From the cell containing the given text, extract its center point as [X, Y] coordinate. 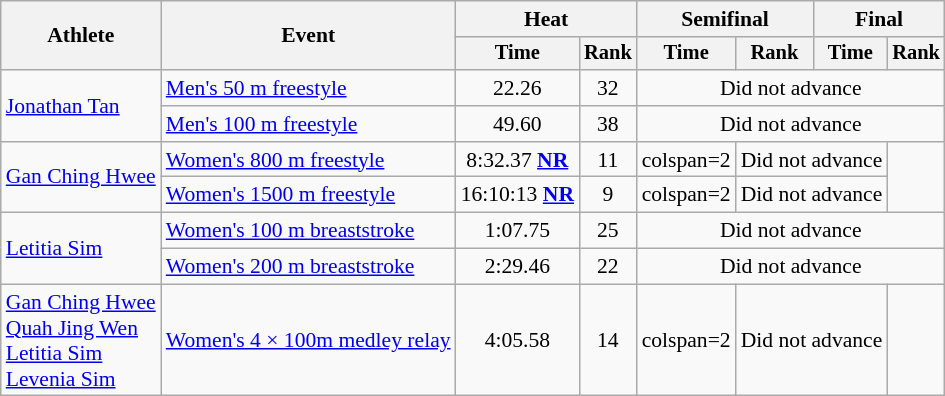
Letitia Sim [81, 248]
Men's 100 m freestyle [308, 124]
Athlete [81, 36]
22.26 [518, 88]
14 [608, 340]
Gan Ching Hwee [81, 178]
25 [608, 231]
32 [608, 88]
16:10:13 NR [518, 195]
49.60 [518, 124]
22 [608, 267]
Heat [546, 19]
11 [608, 160]
38 [608, 124]
Semifinal [726, 19]
Jonathan Tan [81, 106]
4:05.58 [518, 340]
Women's 1500 m freestyle [308, 195]
Event [308, 36]
Men's 50 m freestyle [308, 88]
9 [608, 195]
Gan Ching HweeQuah Jing WenLetitia SimLevenia Sim [81, 340]
Final [879, 19]
Women's 800 m freestyle [308, 160]
2:29.46 [518, 267]
8:32.37 NR [518, 160]
1:07.75 [518, 231]
Women's 200 m breaststroke [308, 267]
Women's 4 × 100m medley relay [308, 340]
Women's 100 m breaststroke [308, 231]
